Search for the cell housing the specified text and yield its [X, Y] center coordinate. 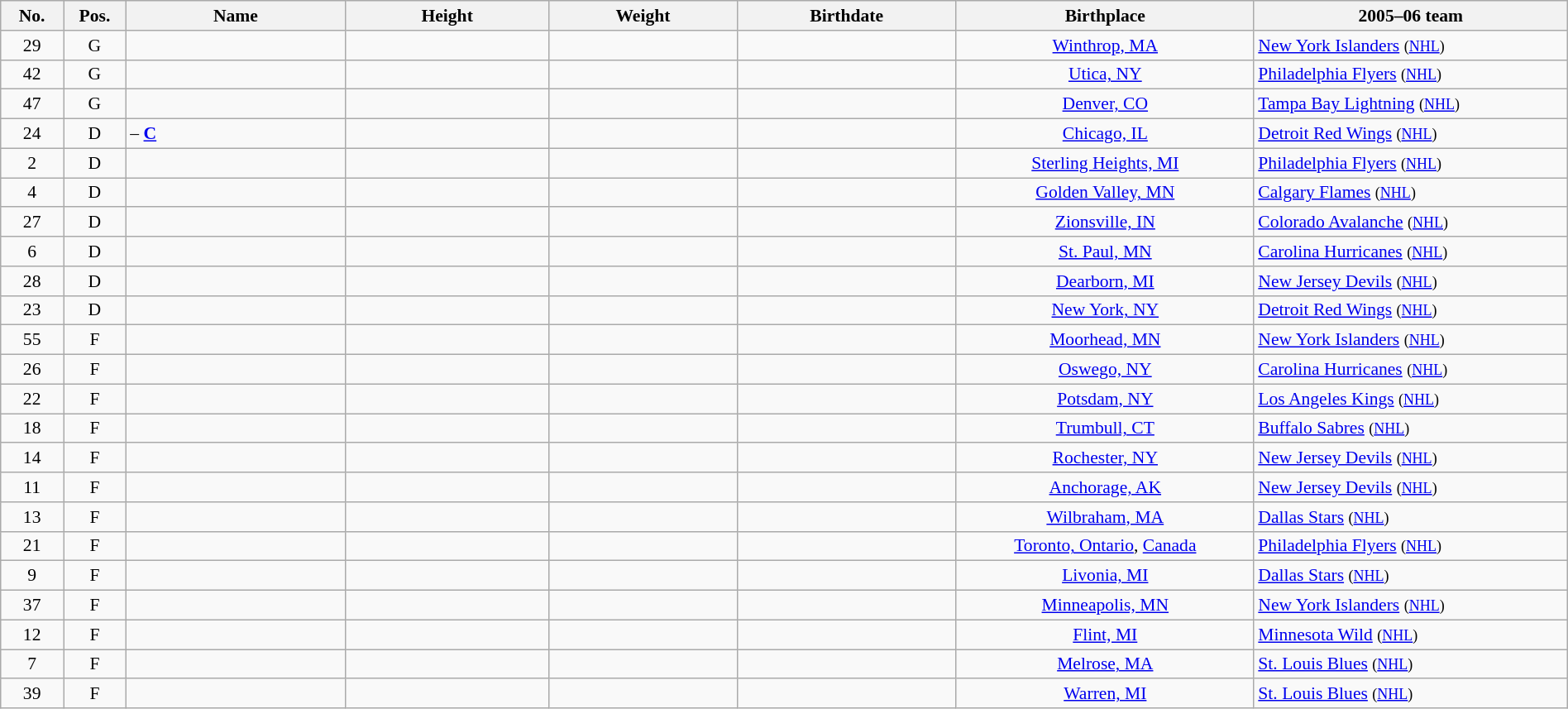
Birthdate [847, 16]
Denver, CO [1105, 104]
6 [32, 252]
Buffalo Sabres (NHL) [1411, 429]
Melrose, MA [1105, 664]
55 [32, 340]
29 [32, 46]
9 [32, 576]
Warren, MI [1105, 694]
Potsdam, NY [1105, 399]
Chicago, IL [1105, 134]
27 [32, 223]
Birthplace [1105, 16]
2 [32, 163]
Rochester, NY [1105, 458]
St. Paul, MN [1105, 252]
Minneapolis, MN [1105, 606]
Tampa Bay Lightning (NHL) [1411, 104]
Colorado Avalanche (NHL) [1411, 223]
12 [32, 635]
42 [32, 74]
24 [32, 134]
2005–06 team [1411, 16]
Moorhead, MN [1105, 340]
21 [32, 546]
Trumbull, CT [1105, 429]
Zionsville, IN [1105, 223]
Dearborn, MI [1105, 281]
13 [32, 517]
7 [32, 664]
Flint, MI [1105, 635]
Calgary Flames (NHL) [1411, 193]
Minnesota Wild (NHL) [1411, 635]
– C [235, 134]
28 [32, 281]
4 [32, 193]
18 [32, 429]
Golden Valley, MN [1105, 193]
26 [32, 370]
11 [32, 487]
Pos. [95, 16]
Oswego, NY [1105, 370]
Height [447, 16]
Wilbraham, MA [1105, 517]
Utica, NY [1105, 74]
47 [32, 104]
Los Angeles Kings (NHL) [1411, 399]
Livonia, MI [1105, 576]
23 [32, 310]
37 [32, 606]
New York, NY [1105, 310]
No. [32, 16]
Sterling Heights, MI [1105, 163]
22 [32, 399]
Winthrop, MA [1105, 46]
Name [235, 16]
Toronto, Ontario, Canada [1105, 546]
Anchorage, AK [1105, 487]
14 [32, 458]
Weight [643, 16]
39 [32, 694]
